Extract the [x, y] coordinate from the center of the cell holding the provided text.  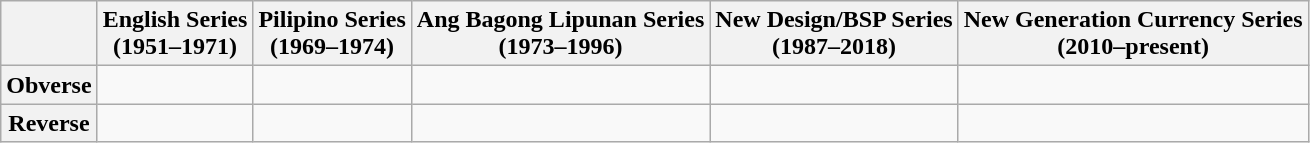
Ang Bagong Lipunan Series (1973–1996) [560, 34]
Pilipino Series (1969–1974) [332, 34]
New Design/BSP Series (1987–2018) [834, 34]
Obverse [49, 85]
English Series (1951–1971) [175, 34]
New Generation Currency Series (2010–present) [1133, 34]
Reverse [49, 123]
